Output the (x, y) coordinate of the center of the cell containing the given text.  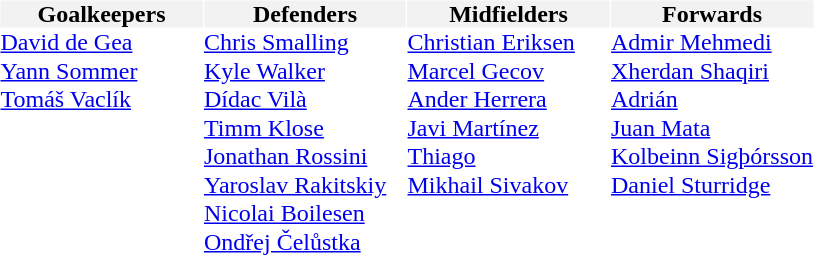
Daniel Sturridge (712, 186)
Xherdan Shaqiri (712, 72)
Defenders (305, 14)
Thiago (509, 156)
Javi Martínez (509, 128)
Forwards (712, 14)
Yann Sommer (101, 72)
Jonathan Rossini (305, 156)
Marcel Gecov (509, 72)
Christian Eriksen (509, 42)
Adrián (712, 100)
Yaroslav Rakitskiy (305, 186)
Nicolai Boilesen (305, 214)
Ondřej Čelůstka (305, 242)
Tomáš Vaclík (101, 100)
David de Gea (101, 42)
Kyle Walker (305, 72)
Kolbeinn Sigþórsson (712, 156)
Ander Herrera (509, 100)
Midfielders (509, 14)
Timm Klose (305, 128)
Admir Mehmedi (712, 42)
Chris Smalling (305, 42)
Mikhail Sivakov (509, 186)
Juan Mata (712, 128)
Goalkeepers (101, 14)
Dídac Vilà (305, 100)
